Output the (x, y) coordinate of the center of the cell containing the given text.  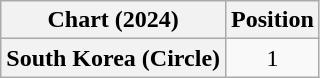
Chart (2024) (114, 20)
Position (273, 20)
South Korea (Circle) (114, 58)
1 (273, 58)
